Search for the cell housing the specified text and yield its [x, y] center coordinate. 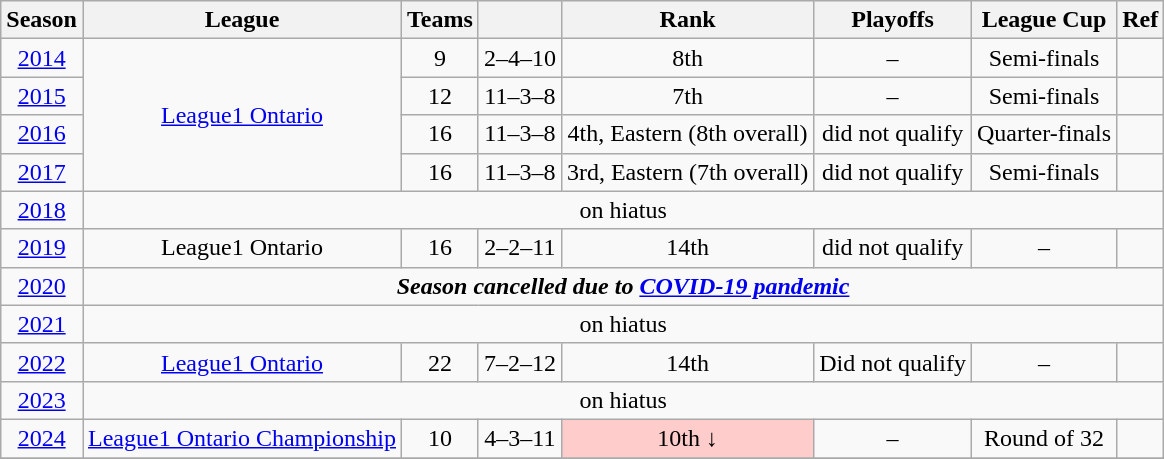
Ref [1140, 20]
League1 Ontario Championship [242, 438]
Teams [440, 20]
Season cancelled due to COVID-19 pandemic [622, 286]
Round of 32 [1044, 438]
Did not qualify [893, 362]
2021 [42, 324]
2024 [42, 438]
2014 [42, 58]
2020 [42, 286]
9 [440, 58]
2–4–10 [520, 58]
4–3–11 [520, 438]
2016 [42, 134]
Playoffs [893, 20]
7–2–12 [520, 362]
7th [687, 96]
League Cup [1044, 20]
2023 [42, 400]
3rd, Eastern (7th overall) [687, 172]
10 [440, 438]
Rank [687, 20]
2–2–11 [520, 248]
22 [440, 362]
4th, Eastern (8th overall) [687, 134]
2017 [42, 172]
10th ↓ [687, 438]
8th [687, 58]
Season [42, 20]
2018 [42, 210]
Quarter-finals [1044, 134]
12 [440, 96]
2022 [42, 362]
2015 [42, 96]
League [242, 20]
2019 [42, 248]
